Extract the (X, Y) coordinate from the center of the cell holding the provided text.  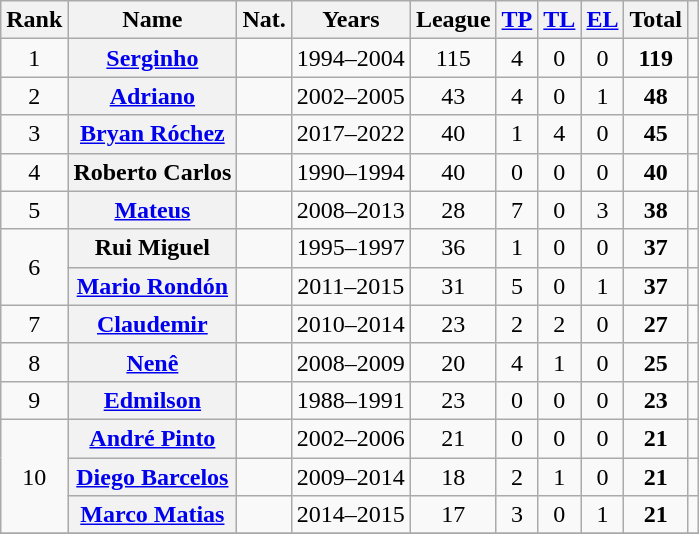
10 (34, 476)
17 (453, 515)
115 (453, 58)
2011–2015 (350, 286)
Total (656, 20)
André Pinto (152, 438)
20 (453, 362)
Marco Matias (152, 515)
1990–1994 (350, 172)
1988–1991 (350, 400)
25 (656, 362)
Rank (34, 20)
1994–2004 (350, 58)
2009–2014 (350, 477)
2002–2005 (350, 96)
Edmilson (152, 400)
18 (453, 477)
27 (656, 324)
2017–2022 (350, 134)
Claudemir (152, 324)
Diego Barcelos (152, 477)
Roberto Carlos (152, 172)
Name (152, 20)
League (453, 20)
TL (560, 20)
2010–2014 (350, 324)
Mateus (152, 210)
2008–2009 (350, 362)
38 (656, 210)
Years (350, 20)
Serginho (152, 58)
8 (34, 362)
2014–2015 (350, 515)
48 (656, 96)
Rui Miguel (152, 248)
1995–1997 (350, 248)
6 (34, 267)
31 (453, 286)
Bryan Róchez (152, 134)
Nat. (264, 20)
Adriano (152, 96)
Nenê (152, 362)
EL (602, 20)
45 (656, 134)
9 (34, 400)
TP (517, 20)
2008–2013 (350, 210)
28 (453, 210)
43 (453, 96)
36 (453, 248)
119 (656, 58)
2002–2006 (350, 438)
Mario Rondón (152, 286)
